Find where the given text appears and provide that cell's center as [x, y] coordinate. 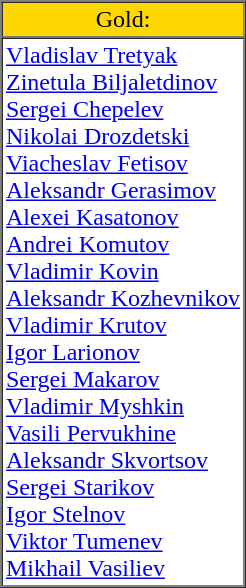
Gold: [124, 20]
